Extract the (X, Y) coordinate from the center of the cell holding the provided text.  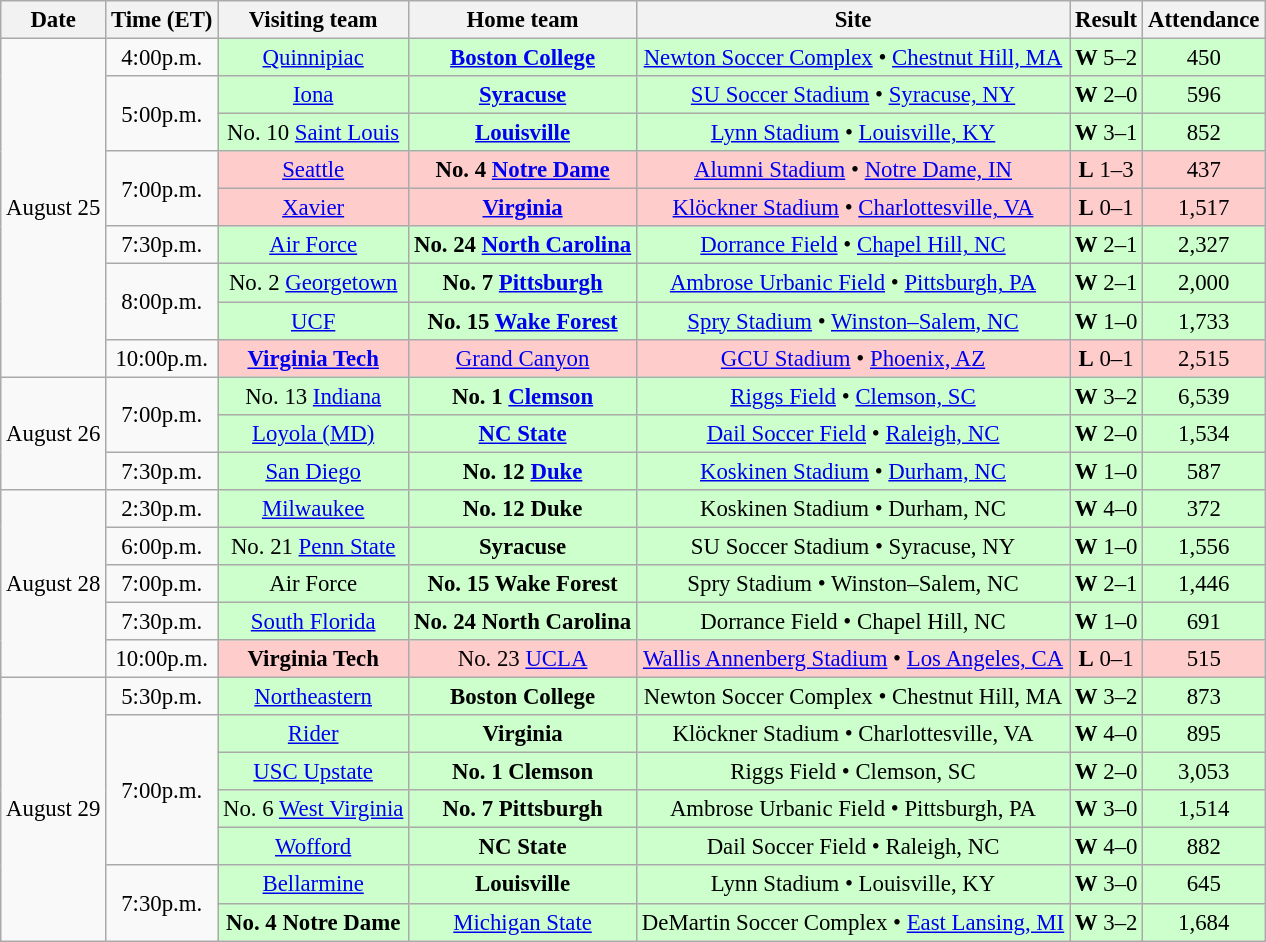
4:00p.m. (162, 58)
Loyola (MD) (314, 433)
3,053 (1204, 772)
Site (854, 20)
No. 21 Penn State (314, 546)
1,514 (1204, 809)
1,534 (1204, 433)
No. 13 Indiana (314, 396)
691 (1204, 621)
Xavier (314, 208)
August 28 (54, 584)
L 1–3 (1106, 170)
8:00p.m. (162, 302)
DeMartin Soccer Complex • East Lansing, MI (854, 922)
437 (1204, 170)
Grand Canyon (523, 358)
Quinnipiac (314, 58)
1,446 (1204, 584)
August 29 (54, 810)
No. 2 Georgetown (314, 283)
Wofford (314, 847)
1,733 (1204, 321)
2,000 (1204, 283)
Northeastern (314, 697)
USC Upstate (314, 772)
2:30p.m. (162, 509)
6,539 (1204, 396)
596 (1204, 95)
Time (ET) (162, 20)
895 (1204, 734)
2,515 (1204, 358)
587 (1204, 471)
515 (1204, 659)
No. 23 UCLA (523, 659)
GCU Stadium • Phoenix, AZ (854, 358)
6:00p.m. (162, 546)
Home team (523, 20)
Alumni Stadium • Notre Dame, IN (854, 170)
873 (1204, 697)
5:30p.m. (162, 697)
No. 10 Saint Louis (314, 133)
372 (1204, 509)
Seattle (314, 170)
W 5–2 (1106, 58)
450 (1204, 58)
1,684 (1204, 922)
Date (54, 20)
W 3–1 (1106, 133)
Wallis Annenberg Stadium • Los Angeles, CA (854, 659)
1,556 (1204, 546)
Milwaukee (314, 509)
2,327 (1204, 245)
Michigan State (523, 922)
5:00p.m. (162, 114)
August 26 (54, 434)
Attendance (1204, 20)
Iona (314, 95)
1,517 (1204, 208)
San Diego (314, 471)
Rider (314, 734)
South Florida (314, 621)
645 (1204, 885)
882 (1204, 847)
No. 6 West Virginia (314, 809)
Result (1106, 20)
UCF (314, 321)
Visiting team (314, 20)
Bellarmine (314, 885)
852 (1204, 133)
August 25 (54, 208)
